Extract the (X, Y) coordinate from the center of the cell holding the provided text.  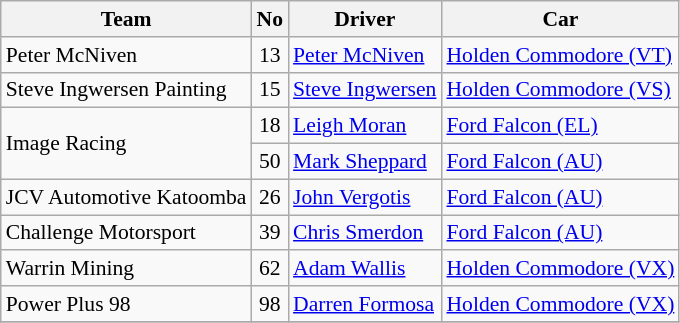
Ford Falcon (EL) (560, 126)
Darren Formosa (364, 304)
Adam Wallis (364, 269)
Driver (364, 19)
John Vergotis (364, 197)
Steve Ingwersen (364, 90)
Car (560, 19)
26 (270, 197)
Warrin Mining (126, 269)
Mark Sheppard (364, 162)
Leigh Moran (364, 126)
JCV Automotive Katoomba (126, 197)
Challenge Motorsport (126, 233)
98 (270, 304)
Steve Ingwersen Painting (126, 90)
13 (270, 55)
Image Racing (126, 144)
Holden Commodore (VT) (560, 55)
18 (270, 126)
Holden Commodore (VS) (560, 90)
50 (270, 162)
Chris Smerdon (364, 233)
62 (270, 269)
15 (270, 90)
No (270, 19)
39 (270, 233)
Power Plus 98 (126, 304)
Team (126, 19)
